Detect which cell encompasses the target text, then output its [X, Y] center coordinate. 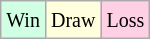
Win [24, 20]
Draw [72, 20]
Loss [126, 20]
